Pinpoint the cell where the given text exists, returning its (X, Y) midpoint coordinate. 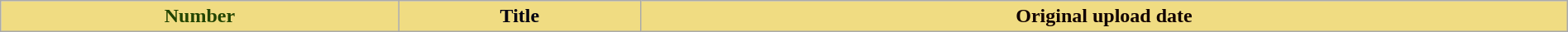
Title (519, 16)
Number (200, 16)
Original upload date (1105, 16)
